Capture the cell that displays the provided text and extract its [x, y] central coordinate. 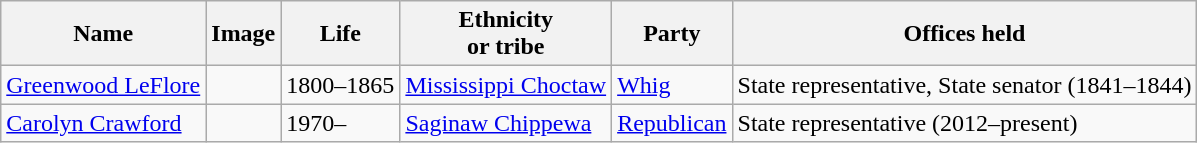
Greenwood LeFlore [104, 85]
Carolyn Crawford [104, 123]
Offices held [964, 34]
Party [672, 34]
Life [340, 34]
Image [244, 34]
Ethnicityor tribe [506, 34]
Saginaw Chippewa [506, 123]
Name [104, 34]
State representative, State senator (1841–1844) [964, 85]
1800–1865 [340, 85]
State representative (2012–present) [964, 123]
Republican [672, 123]
Mississippi Choctaw [506, 85]
1970– [340, 123]
Whig [672, 85]
